Return the [X, Y] coordinate for the center point of the cell that contains the specified text.  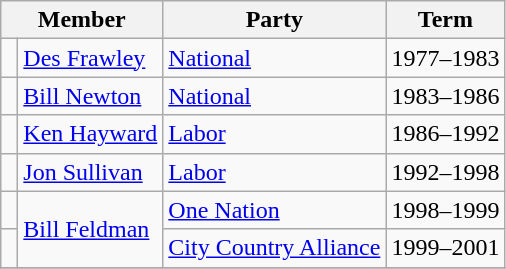
One Nation [274, 210]
Party [274, 20]
Bill Feldman [90, 229]
1983–1986 [446, 96]
Bill Newton [90, 96]
Member [82, 20]
1999–2001 [446, 248]
City Country Alliance [274, 248]
1986–1992 [446, 134]
1992–1998 [446, 172]
Des Frawley [90, 58]
Term [446, 20]
1977–1983 [446, 58]
Ken Hayward [90, 134]
1998–1999 [446, 210]
Jon Sullivan [90, 172]
